Return the [x, y] coordinate for the center point of the cell that contains the specified text.  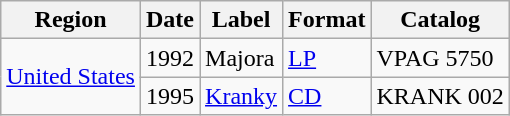
1992 [170, 58]
Region [71, 20]
KRANK 002 [440, 96]
United States [71, 77]
VPAG 5750 [440, 58]
Format [327, 20]
Majora [242, 58]
Date [170, 20]
CD [327, 96]
Catalog [440, 20]
Kranky [242, 96]
Label [242, 20]
1995 [170, 96]
LP [327, 58]
